Pinpoint the cell where the given text exists, returning its [x, y] midpoint coordinate. 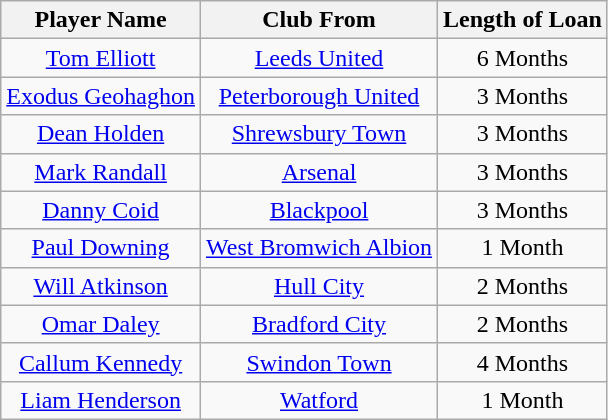
Player Name [101, 20]
Mark Randall [101, 172]
Dean Holden [101, 134]
Peterborough United [318, 96]
Callum Kennedy [101, 362]
6 Months [523, 58]
Swindon Town [318, 362]
Will Atkinson [101, 286]
Watford [318, 400]
Hull City [318, 286]
4 Months [523, 362]
Bradford City [318, 324]
Leeds United [318, 58]
Length of Loan [523, 20]
West Bromwich Albion [318, 248]
Paul Downing [101, 248]
Shrewsbury Town [318, 134]
Omar Daley [101, 324]
Exodus Geohaghon [101, 96]
Danny Coid [101, 210]
Tom Elliott [101, 58]
Club From [318, 20]
Liam Henderson [101, 400]
Arsenal [318, 172]
Blackpool [318, 210]
